For the text-containing cell, return its midpoint in [X, Y] coordinate format. 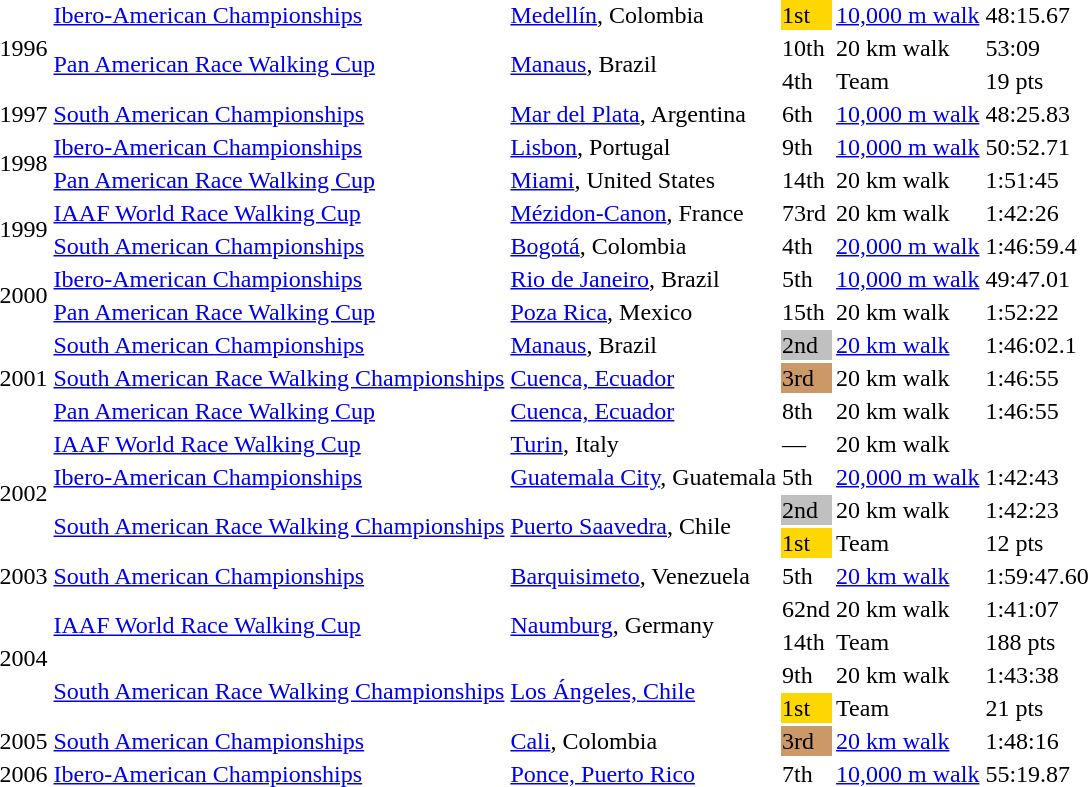
15th [806, 312]
8th [806, 411]
Medellín, Colombia [644, 15]
Rio de Janeiro, Brazil [644, 279]
Lisbon, Portugal [644, 147]
Cali, Colombia [644, 741]
Bogotá, Colombia [644, 246]
Mar del Plata, Argentina [644, 114]
— [806, 444]
Barquisimeto, Venezuela [644, 576]
Los Ángeles, Chile [644, 692]
73rd [806, 213]
Poza Rica, Mexico [644, 312]
Mézidon-Canon, France [644, 213]
Guatemala City, Guatemala [644, 477]
Miami, United States [644, 180]
62nd [806, 609]
10th [806, 48]
Turin, Italy [644, 444]
6th [806, 114]
Naumburg, Germany [644, 626]
Puerto Saavedra, Chile [644, 526]
